Scan for the cell matching the given text and deliver its (X, Y) coordinate at center. 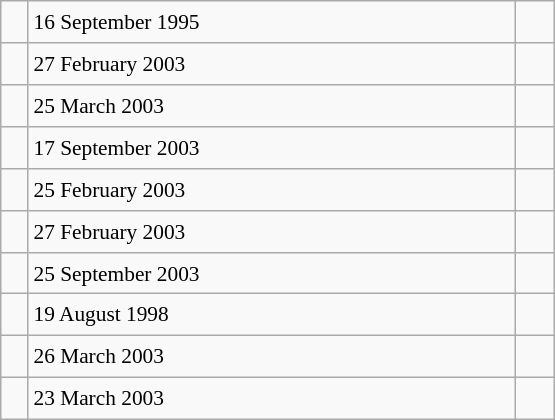
19 August 1998 (272, 315)
26 March 2003 (272, 357)
23 March 2003 (272, 399)
17 September 2003 (272, 148)
25 February 2003 (272, 189)
25 March 2003 (272, 106)
16 September 1995 (272, 22)
25 September 2003 (272, 273)
